Extract the (X, Y) coordinate from the center of the cell holding the provided text.  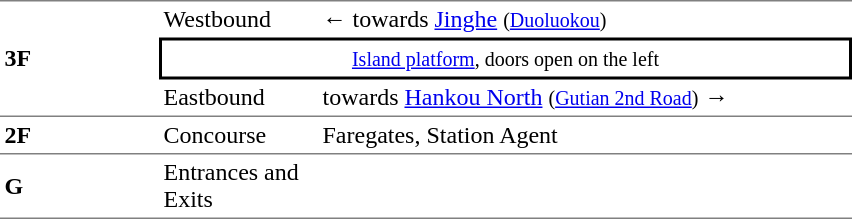
Entrances and Exits (238, 186)
Westbound (238, 19)
Eastbound (238, 99)
2F (80, 136)
G (80, 186)
3F (80, 58)
Island platform, doors open on the left (506, 59)
Concourse (238, 136)
Faregates, Station Agent (585, 136)
← towards Jinghe (Duoluokou) (585, 19)
towards Hankou North (Gutian 2nd Road) → (585, 99)
